From the cell containing the given text, extract its center point as [X, Y] coordinate. 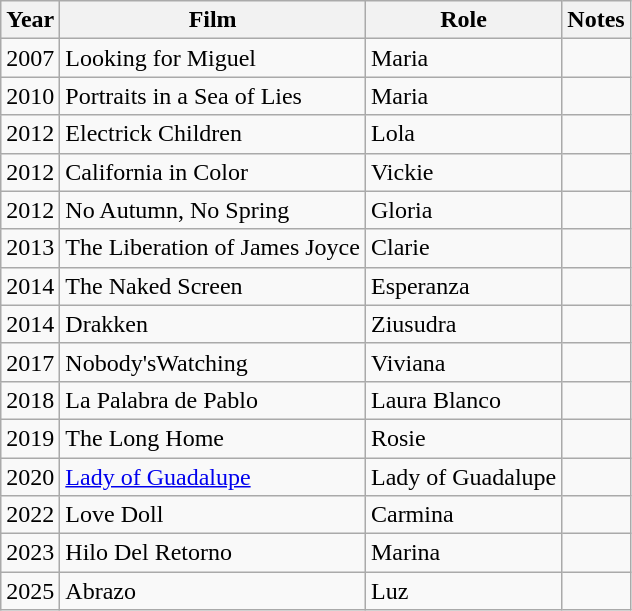
2018 [30, 400]
Film [213, 20]
2025 [30, 591]
2007 [30, 58]
No Autumn, No Spring [213, 210]
La Palabra de Pablo [213, 400]
2010 [30, 96]
Rosie [463, 438]
Clarie [463, 248]
Marina [463, 553]
2019 [30, 438]
Carmina [463, 515]
Esperanza [463, 286]
2023 [30, 553]
2022 [30, 515]
The Long Home [213, 438]
Role [463, 20]
Notes [596, 20]
Viviana [463, 362]
The Liberation of James Joyce [213, 248]
Portraits in a Sea of Lies [213, 96]
The Naked Screen [213, 286]
Love Doll [213, 515]
Hilo Del Retorno [213, 553]
Lola [463, 134]
Year [30, 20]
2020 [30, 477]
Ziusudra [463, 324]
California in Color [213, 172]
Vickie [463, 172]
Luz [463, 591]
Drakken [213, 324]
Gloria [463, 210]
Nobody'sWatching [213, 362]
Looking for Miguel [213, 58]
Laura Blanco [463, 400]
Electrick Children [213, 134]
Abrazo [213, 591]
2017 [30, 362]
2013 [30, 248]
